For the text-containing cell, return its midpoint in [x, y] coordinate format. 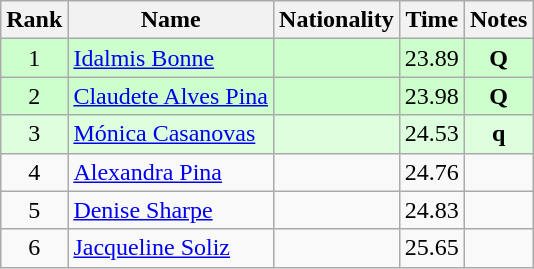
4 [34, 172]
2 [34, 96]
Notes [498, 20]
Nationality [337, 20]
Idalmis Bonne [171, 58]
24.76 [432, 172]
6 [34, 248]
5 [34, 210]
24.83 [432, 210]
Claudete Alves Pina [171, 96]
Jacqueline Soliz [171, 248]
Name [171, 20]
1 [34, 58]
25.65 [432, 248]
Rank [34, 20]
Denise Sharpe [171, 210]
Time [432, 20]
3 [34, 134]
q [498, 134]
24.53 [432, 134]
Mónica Casanovas [171, 134]
23.89 [432, 58]
23.98 [432, 96]
Alexandra Pina [171, 172]
